Return the (X, Y) coordinate for the center point of the cell that contains the specified text.  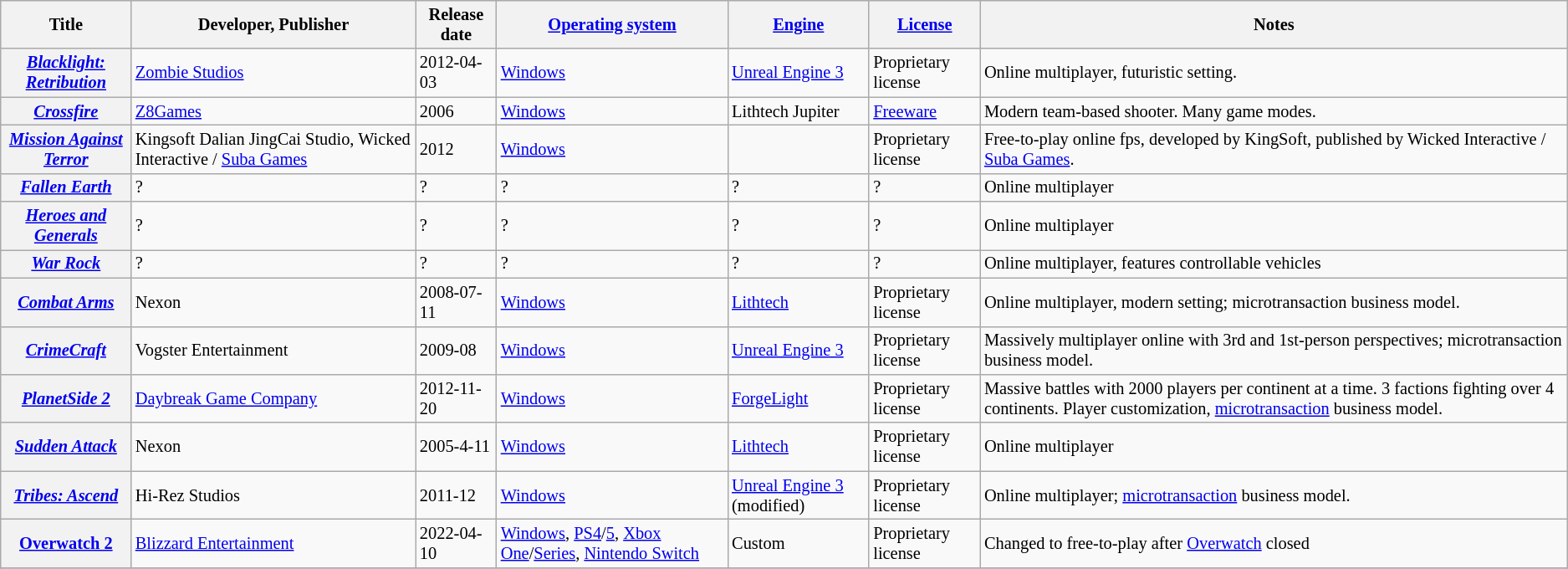
Hi-Rez Studios (273, 495)
Operating system (612, 24)
Blacklight: Retribution (66, 73)
Heroes and Generals (66, 226)
Notes (1274, 24)
2012-11-20 (457, 398)
Windows, PS4/5, Xbox One/Series, Nintendo Switch (612, 543)
Tribes: Ascend (66, 495)
Engine (798, 24)
Fallen Earth (66, 187)
Free-to-play online fps, developed by KingSoft, published by Wicked Interactive / Suba Games. (1274, 149)
2022-04-10 (457, 543)
Z8Games (273, 111)
2006 (457, 111)
2005-4-11 (457, 447)
Online multiplayer, futuristic setting. (1274, 73)
Changed to free-to-play after Overwatch closed (1274, 543)
Modern team-based shooter. Many game modes. (1274, 111)
Title (66, 24)
Online multiplayer, features controllable vehicles (1274, 264)
Daybreak Game Company (273, 398)
2012 (457, 149)
Online multiplayer; microtransaction business model. (1274, 495)
Overwatch 2 (66, 543)
Online multiplayer, modern setting; microtransaction business model. (1274, 302)
War Rock (66, 264)
Blizzard Entertainment (273, 543)
Crossfire (66, 111)
Freeware (925, 111)
Zombie Studios (273, 73)
Vogster Entertainment (273, 351)
Mission Against Terror (66, 149)
2008-07-11 (457, 302)
Kingsoft Dalian JingCai Studio, Wicked Interactive / Suba Games (273, 149)
Developer, Publisher (273, 24)
Custom (798, 543)
Release date (457, 24)
2009-08 (457, 351)
CrimeCraft (66, 351)
Lithtech Jupiter (798, 111)
Sudden Attack (66, 447)
2012-04-03 (457, 73)
ForgeLight (798, 398)
2011-12 (457, 495)
PlanetSide 2 (66, 398)
Unreal Engine 3 (modified) (798, 495)
License (925, 24)
Massively multiplayer online with 3rd and 1st-person perspectives; microtransaction business model. (1274, 351)
Combat Arms (66, 302)
